Locate the cell with the specified text and output its [x, y] center coordinate. 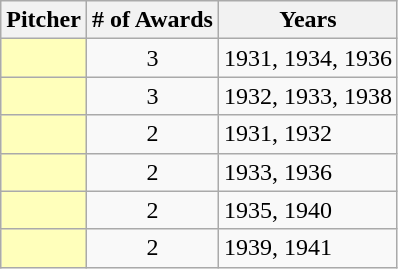
1931, 1932 [308, 134]
# of Awards [152, 20]
Years [308, 20]
1939, 1941 [308, 248]
1932, 1933, 1938 [308, 96]
1931, 1934, 1936 [308, 58]
Pitcher [44, 20]
1933, 1936 [308, 172]
1935, 1940 [308, 210]
